Extract the [X, Y] coordinate from the center of the cell holding the provided text.  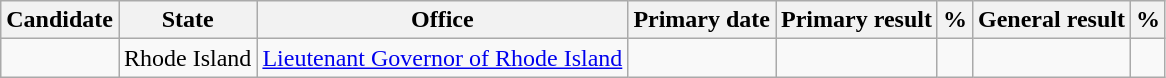
General result [1051, 20]
Office [442, 20]
Primary result [857, 20]
State [187, 20]
Lieutenant Governor of Rhode Island [442, 58]
Primary date [702, 20]
Rhode Island [187, 58]
Candidate [60, 20]
